Return the (X, Y) coordinate for the center point of the cell that contains the specified text.  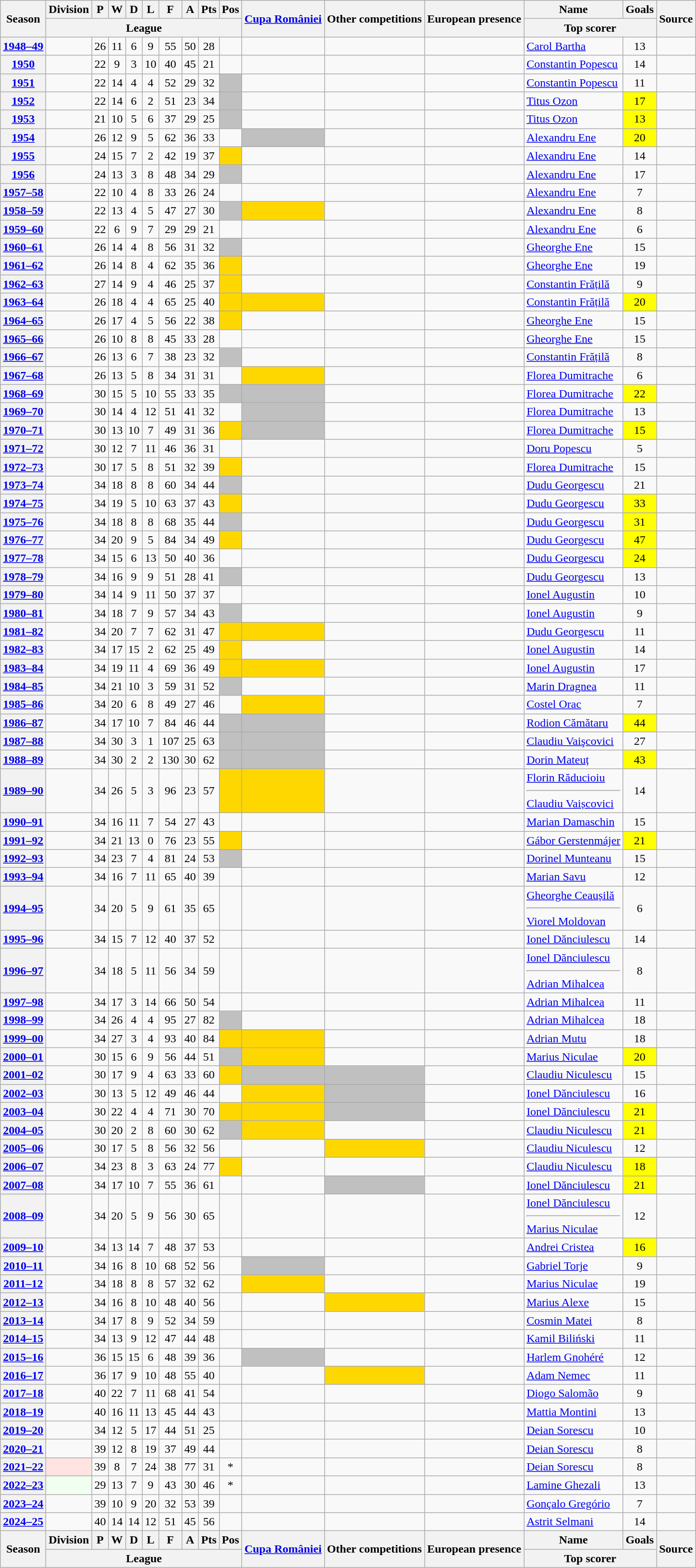
2013–14 (23, 1321)
0 (151, 840)
2006–07 (23, 1166)
81 (170, 859)
1997–98 (23, 1002)
2015–16 (23, 1357)
1964–65 (23, 321)
42 (170, 156)
70 (208, 1111)
Adrian Mutu (574, 1038)
Diogo Salomão (574, 1394)
95 (170, 1020)
1994–95 (23, 908)
Marian Savu (574, 877)
1960–61 (23, 247)
107 (170, 741)
2005–06 (23, 1148)
2002–03 (23, 1093)
66 (170, 1002)
1958–59 (23, 210)
Dorinel Munteanu (574, 859)
1956 (23, 174)
1955 (23, 156)
2012–13 (23, 1302)
Carol Bartha (574, 46)
Rodion Cămătaru (574, 723)
82 (208, 1020)
1978–79 (23, 577)
Kamil Biliński (574, 1339)
1981–82 (23, 631)
1991–92 (23, 840)
1954 (23, 137)
2021–22 (23, 1467)
1963–64 (23, 302)
2014–15 (23, 1339)
2022–23 (23, 1485)
1969–70 (23, 412)
1977–78 (23, 558)
Gabriel Torje (574, 1266)
2010–11 (23, 1266)
2007–08 (23, 1185)
2001–02 (23, 1075)
1950 (23, 64)
1998–99 (23, 1020)
1971–72 (23, 448)
Ionel DănciulescuMarius Niculae (574, 1216)
Marius Alexe (574, 1302)
76 (170, 840)
Gábor Gerstenmájer (574, 840)
1976–77 (23, 540)
1972–73 (23, 467)
1 (151, 741)
2004–05 (23, 1130)
Florin RăducioiuClaudiu Vaișcovici (574, 790)
1973–74 (23, 485)
Dorin Mateuț (574, 759)
1984–85 (23, 686)
1990–91 (23, 822)
1974–75 (23, 503)
2009–10 (23, 1247)
2018–19 (23, 1412)
2017–18 (23, 1394)
1967–68 (23, 375)
69 (170, 668)
2003–04 (23, 1111)
1953 (23, 119)
93 (170, 1038)
1965–66 (23, 339)
Lamine Ghezali (574, 1485)
1966–67 (23, 357)
Gheorghe CeaușilăViorel Moldovan (574, 908)
2024–25 (23, 1522)
Ionel DănciulescuAdrian Mihalcea (574, 971)
1979–80 (23, 595)
1975–76 (23, 521)
Andrei Cristea (574, 1247)
1961–62 (23, 266)
2011–12 (23, 1284)
1986–87 (23, 723)
Marin Dragnea (574, 686)
1948–49 (23, 46)
1987–88 (23, 741)
1962–63 (23, 284)
1970–71 (23, 430)
2019–20 (23, 1430)
1980–81 (23, 613)
1995–96 (23, 939)
1996–97 (23, 971)
1957–58 (23, 192)
Claudiu Vaişcovici (574, 741)
2023–24 (23, 1504)
Cosmin Matei (574, 1321)
Costel Orac (574, 704)
1985–86 (23, 704)
1968–69 (23, 394)
1992–93 (23, 859)
Gonçalo Gregório (574, 1504)
2016–17 (23, 1375)
1959–60 (23, 229)
1983–84 (23, 668)
Doru Popescu (574, 448)
Mattia Montini (574, 1412)
71 (170, 1111)
1952 (23, 101)
1951 (23, 83)
1989–90 (23, 790)
1993–94 (23, 877)
1999–00 (23, 1038)
Astrit Selmani (574, 1522)
Harlem Gnohéré (574, 1357)
Marian Damaschin (574, 822)
96 (170, 790)
1982–83 (23, 650)
2020–21 (23, 1448)
2000–01 (23, 1057)
130 (170, 759)
Adam Nemec (574, 1375)
1988–89 (23, 759)
2008–09 (23, 1216)
